Return the (X, Y) coordinate for the center point of the cell that contains the specified text.  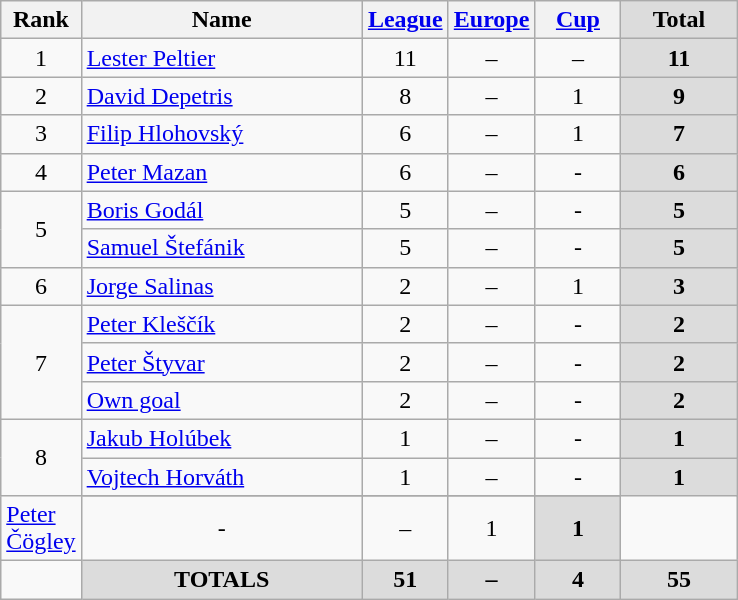
Peter Kleščík (222, 324)
55 (679, 580)
Jakub Holúbek (222, 438)
Own goal (222, 400)
Lester Peltier (222, 58)
Europe (492, 20)
Cup (578, 20)
Name (222, 20)
Jorge Salinas (222, 286)
Rank (41, 20)
TOTALS (222, 580)
Peter Čögley (41, 528)
Peter Mazan (222, 172)
Peter Štyvar (222, 362)
51 (405, 580)
9 (679, 96)
League (405, 20)
Filip Hlohovský (222, 134)
Vojtech Horváth (222, 477)
Total (679, 20)
Boris Godál (222, 210)
Samuel Štefánik (222, 248)
David Depetris (222, 96)
